Find where the given text appears and provide that cell's center as [x, y] coordinate. 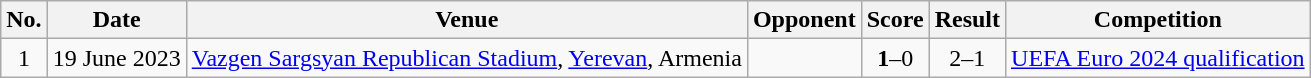
Date [116, 20]
Venue [466, 20]
Score [895, 20]
Vazgen Sargsyan Republican Stadium, Yerevan, Armenia [466, 58]
1–0 [895, 58]
UEFA Euro 2024 qualification [1158, 58]
1 [24, 58]
Opponent [804, 20]
2–1 [967, 58]
19 June 2023 [116, 58]
No. [24, 20]
Result [967, 20]
Competition [1158, 20]
